Pinpoint the cell where the given text exists, returning its [X, Y] midpoint coordinate. 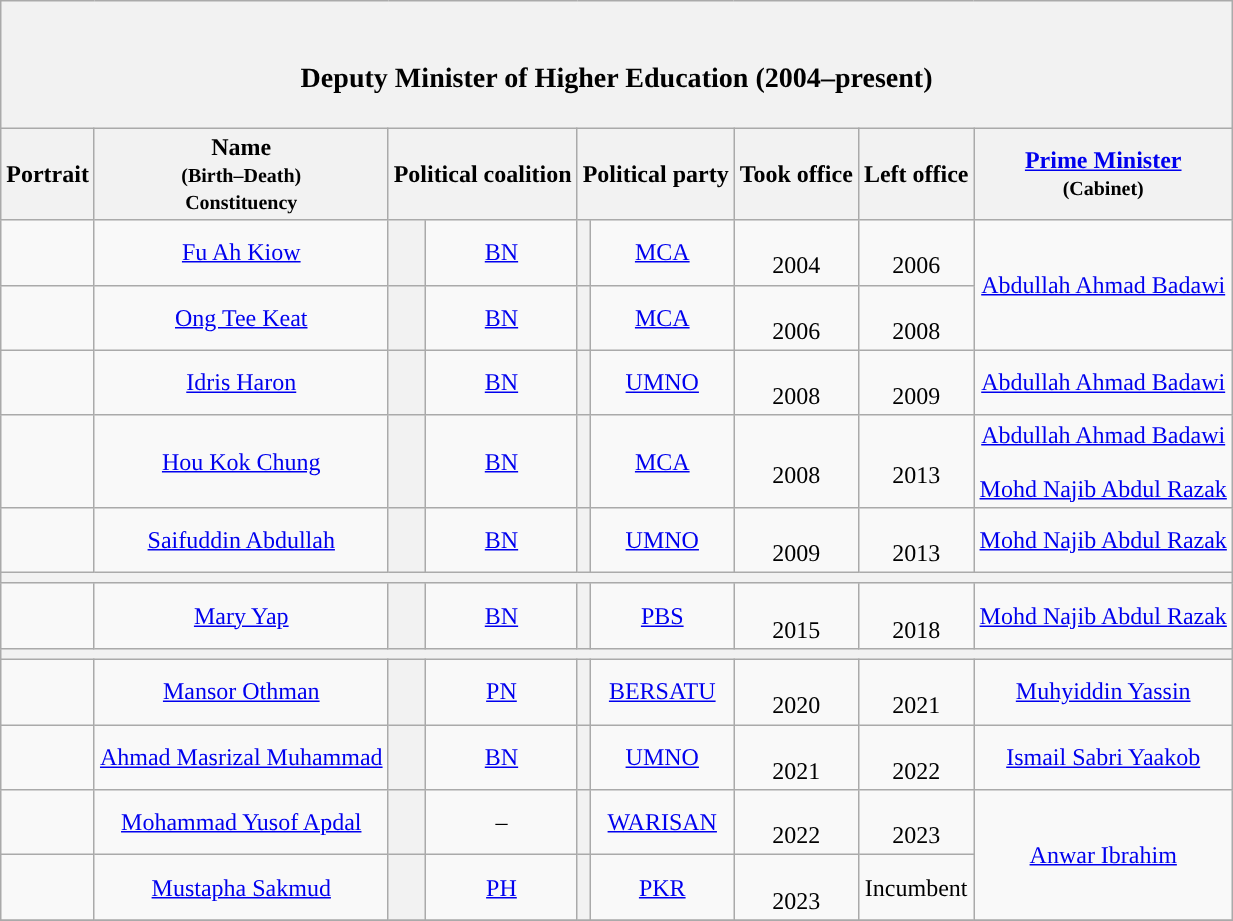
2004 [796, 252]
Anwar Ibrahim [1103, 855]
Prime Minister(Cabinet) [1103, 174]
Political coalition [482, 174]
Idris Haron [241, 382]
Fu Ah Kiow [241, 252]
Ahmad Masrizal Muhammad [241, 758]
Mustapha Sakmud [241, 888]
Name(Birth–Death)Constituency [241, 174]
2015 [796, 616]
Mansor Othman [241, 692]
WARISAN [662, 822]
PN [502, 692]
Portrait [48, 174]
Muhyiddin Yassin [1103, 692]
Hou Kok Chung [241, 461]
Left office [916, 174]
BERSATU [662, 692]
PBS [662, 616]
2020 [796, 692]
Ong Tee Keat [241, 318]
Mohammad Yusof Apdal [241, 822]
Took office [796, 174]
Saifuddin Abdullah [241, 540]
Ismail Sabri Yaakob [1103, 758]
2018 [916, 616]
Political party [656, 174]
– [502, 822]
Deputy Minister of Higher Education (2004–present) [617, 64]
Abdullah Ahmad BadawiMohd Najib Abdul Razak [1103, 461]
Mary Yap [241, 616]
PKR [662, 888]
Incumbent [916, 888]
PH [502, 888]
